From the cell containing the given text, extract its center point as (x, y) coordinate. 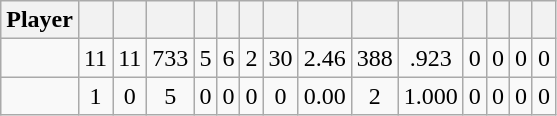
6 (228, 58)
2.46 (324, 58)
1 (95, 96)
Player (40, 20)
388 (374, 58)
.923 (430, 58)
30 (280, 58)
1.000 (430, 96)
733 (170, 58)
0.00 (324, 96)
